Pinpoint the cell where the given text exists, returning its (x, y) midpoint coordinate. 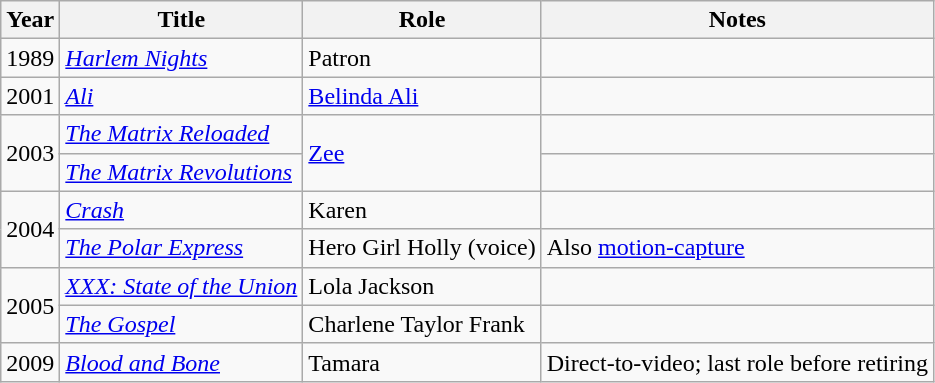
Ali (182, 96)
The Matrix Revolutions (182, 172)
Lola Jackson (422, 286)
Direct-to-video; last role before retiring (737, 362)
Hero Girl Holly (voice) (422, 248)
Tamara (422, 362)
Also motion-capture (737, 248)
Crash (182, 210)
2005 (30, 305)
2001 (30, 96)
1989 (30, 58)
The Gospel (182, 324)
Karen (422, 210)
The Matrix Reloaded (182, 134)
Harlem Nights (182, 58)
Notes (737, 20)
2009 (30, 362)
The Polar Express (182, 248)
Patron (422, 58)
Blood and Bone (182, 362)
Title (182, 20)
Charlene Taylor Frank (422, 324)
Role (422, 20)
2003 (30, 153)
XXX: State of the Union (182, 286)
Zee (422, 153)
Year (30, 20)
Belinda Ali (422, 96)
2004 (30, 229)
